Return (x, y) of the center of cell containing provided text 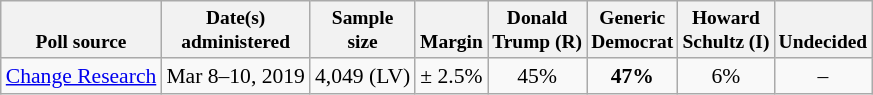
GenericDemocrat (632, 30)
Poll source (82, 30)
Undecided (823, 30)
Date(s)administered (236, 30)
Margin (451, 30)
DonaldTrump (R) (538, 30)
Mar 8–10, 2019 (236, 76)
Samplesize (362, 30)
± 2.5% (451, 76)
4,049 (LV) (362, 76)
– (823, 76)
6% (726, 76)
47% (632, 76)
45% (538, 76)
HowardSchultz (I) (726, 30)
Change Research (82, 76)
